Detect which cell encompasses the target text, then output its (X, Y) center coordinate. 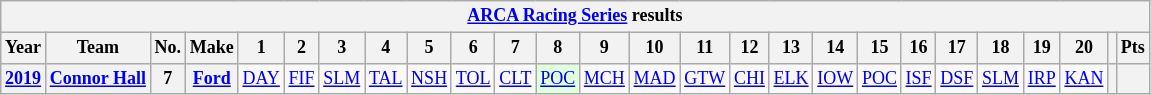
IOW (836, 78)
ISF (918, 78)
KAN (1084, 78)
11 (705, 48)
8 (558, 48)
14 (836, 48)
3 (342, 48)
ARCA Racing Series results (575, 16)
16 (918, 48)
15 (880, 48)
MCH (605, 78)
18 (1001, 48)
Make (212, 48)
13 (791, 48)
TOL (472, 78)
CHI (750, 78)
5 (430, 48)
17 (957, 48)
Pts (1132, 48)
GTW (705, 78)
12 (750, 48)
4 (386, 48)
NSH (430, 78)
Team (98, 48)
TAL (386, 78)
Year (24, 48)
10 (654, 48)
6 (472, 48)
20 (1084, 48)
Connor Hall (98, 78)
FIF (302, 78)
IRP (1042, 78)
Ford (212, 78)
9 (605, 48)
No. (168, 48)
19 (1042, 48)
ELK (791, 78)
MAD (654, 78)
CLT (516, 78)
DSF (957, 78)
2019 (24, 78)
DAY (261, 78)
2 (302, 48)
1 (261, 48)
